Extract the [X, Y] coordinate from the center of the cell holding the provided text.  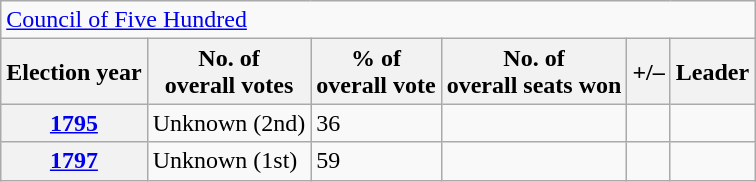
36 [376, 123]
No. ofoverall seats won [534, 72]
59 [376, 161]
Leader [712, 72]
+/– [648, 72]
No. ofoverall votes [229, 72]
% ofoverall vote [376, 72]
Unknown (2nd) [229, 123]
Election year [74, 72]
Council of Five Hundred [378, 20]
Unknown (1st) [229, 161]
1795 [74, 123]
1797 [74, 161]
